Scan for the cell matching the given text and deliver its (x, y) coordinate at center. 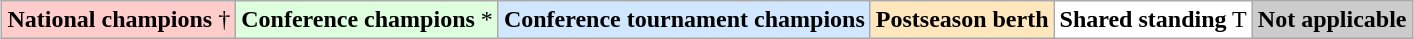
Conference champions * (368, 20)
National champions † (119, 20)
Not applicable (1332, 20)
Shared standing T (1153, 20)
Postseason berth (962, 20)
Conference tournament champions (684, 20)
